Determine the (X, Y) coordinate at the center of the cell enclosing the given text.  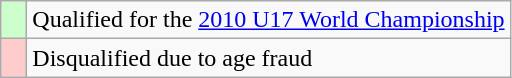
Disqualified due to age fraud (268, 58)
Qualified for the 2010 U17 World Championship (268, 20)
